Return [X, Y] of the center of cell containing provided text 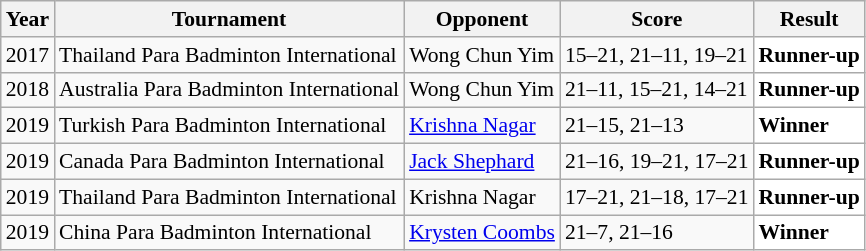
17–21, 21–18, 17–21 [657, 197]
2018 [28, 90]
21–16, 19–21, 17–21 [657, 162]
Tournament [229, 19]
Turkish Para Badminton International [229, 126]
Jack Shephard [482, 162]
China Para Badminton International [229, 233]
Result [810, 19]
15–21, 21–11, 19–21 [657, 55]
Opponent [482, 19]
Score [657, 19]
Australia Para Badminton International [229, 90]
21–7, 21–16 [657, 233]
Canada Para Badminton International [229, 162]
21–15, 21–13 [657, 126]
Krysten Coombs [482, 233]
2017 [28, 55]
Year [28, 19]
21–11, 15–21, 14–21 [657, 90]
